Extract the [x, y] coordinate from the center of the cell holding the provided text.  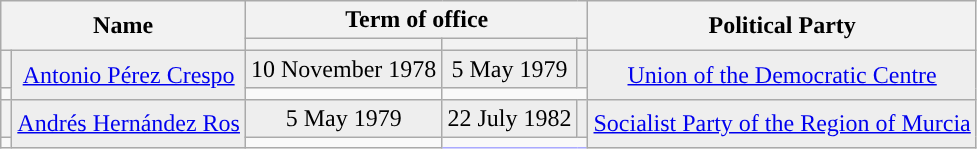
22 July 1982 [510, 118]
10 November 1978 [343, 69]
Political Party [782, 26]
Socialist Party of the Region of Murcia [782, 124]
Andrés Hernández Ros [129, 124]
Term of office [416, 20]
Antonio Pérez Crespo [129, 74]
Union of the Democratic Centre [782, 74]
Name [124, 26]
